Provide the [x, y] coordinate of the cell's center where the given text is located.  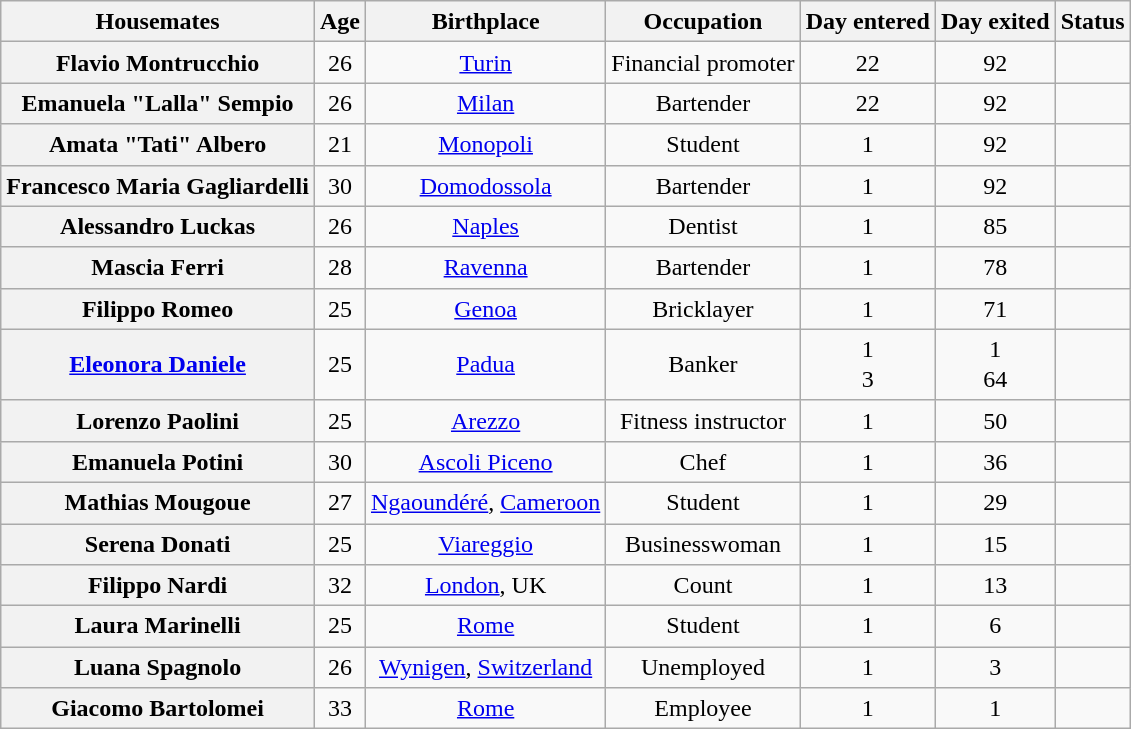
Unemployed [703, 668]
Mascia Ferri [158, 268]
85 [995, 226]
Milan [485, 104]
29 [995, 502]
Emanuela Potini [158, 462]
Filippo Romeo [158, 308]
164 [995, 364]
6 [995, 626]
Age [340, 22]
Monopoli [485, 144]
Ascoli Piceno [485, 462]
28 [340, 268]
3 [995, 668]
Domodossola [485, 186]
Francesco Maria Gagliardelli [158, 186]
Birthplace [485, 22]
London, UK [485, 586]
Emanuela "Lalla" Sempio [158, 104]
Filippo Nardi [158, 586]
Bricklayer [703, 308]
Dentist [703, 226]
21 [340, 144]
Banker [703, 364]
Laura Marinelli [158, 626]
Ravenna [485, 268]
71 [995, 308]
50 [995, 420]
Mathias Mougoue [158, 502]
Fitness instructor [703, 420]
Businesswoman [703, 544]
Day exited [995, 22]
Count [703, 586]
32 [340, 586]
Day entered [868, 22]
Padua [485, 364]
15 [995, 544]
33 [340, 708]
27 [340, 502]
Financial promoter [703, 62]
Viareggio [485, 544]
Giacomo Bartolomei [158, 708]
Turin [485, 62]
78 [995, 268]
36 [995, 462]
Genoa [485, 308]
Alessandro Luckas [158, 226]
Arezzo [485, 420]
Occupation [703, 22]
Amata "Tati" Albero [158, 144]
Eleonora Daniele [158, 364]
Ngaoundéré, Cameroon [485, 502]
Lorenzo Paolini [158, 420]
Employee [703, 708]
Chef [703, 462]
Status [1092, 22]
Flavio Montrucchio [158, 62]
Housemates [158, 22]
Luana Spagnolo [158, 668]
Wynigen, Switzerland [485, 668]
Serena Donati [158, 544]
Naples [485, 226]
